For the text-containing cell, return its midpoint in [X, Y] coordinate format. 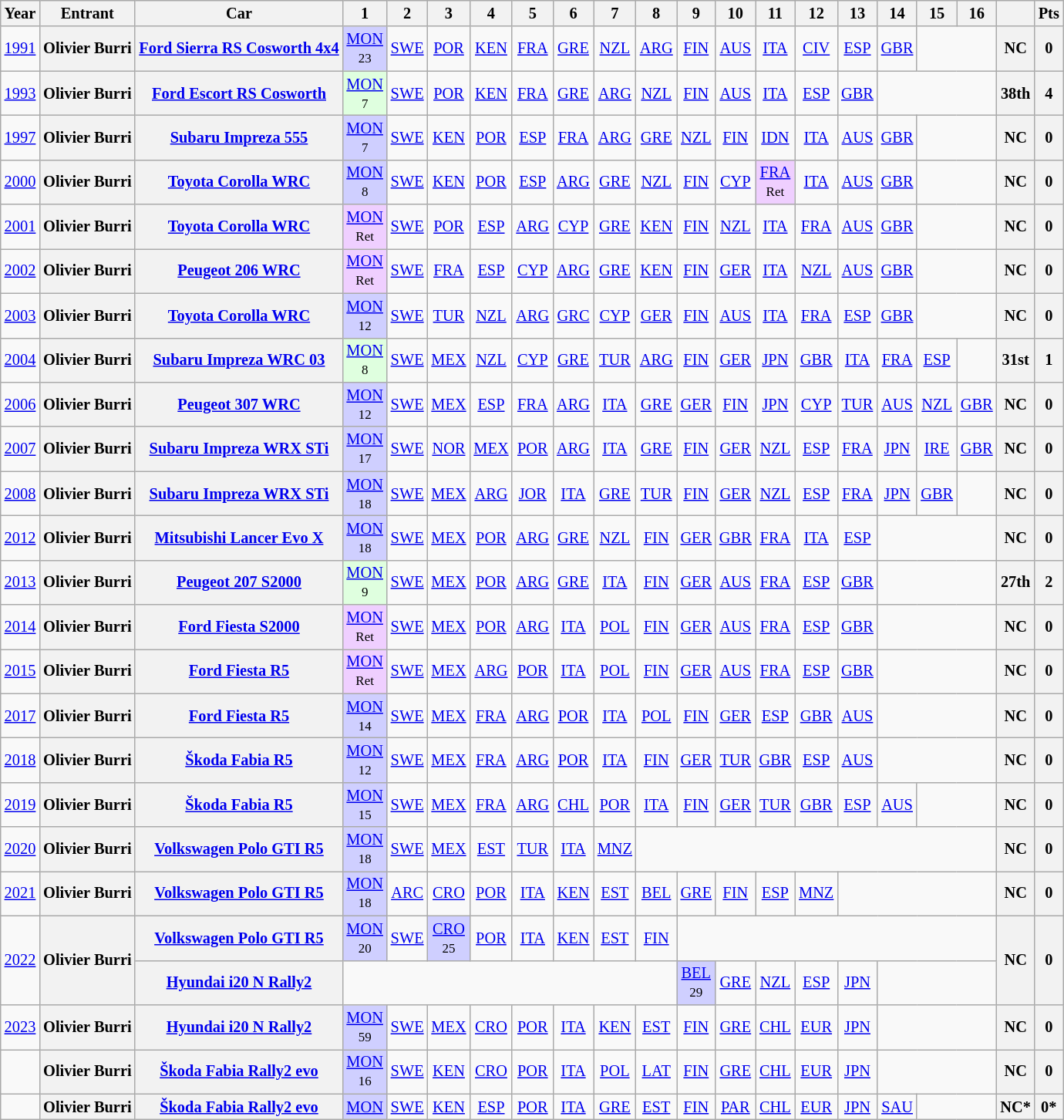
2012 [20, 538]
14 [897, 13]
12 [816, 13]
5 [532, 13]
2020 [20, 849]
9 [696, 13]
2023 [20, 1027]
2022 [20, 960]
2006 [20, 404]
2004 [20, 360]
MON59 [365, 1027]
LAT [657, 1071]
BEL [657, 893]
38th [1016, 93]
IDN [776, 137]
ARC [407, 893]
MON20 [365, 938]
7 [615, 13]
Pts [1049, 13]
NC* [1016, 1107]
MON15 [365, 805]
2014 [20, 627]
Peugeot 206 WRC [239, 271]
Year [20, 13]
0* [1049, 1107]
2017 [20, 716]
1993 [20, 93]
31st [1016, 360]
Mitsubishi Lancer Evo X [239, 538]
15 [937, 13]
MON16 [365, 1071]
Subaru Impreza WRC 03 [239, 360]
2002 [20, 271]
Peugeot 207 S2000 [239, 582]
GRC [574, 315]
2001 [20, 227]
3 [449, 13]
2003 [20, 315]
2000 [20, 182]
CIV [816, 49]
2018 [20, 760]
Car [239, 13]
Ford Fiesta S2000 [239, 627]
2021 [20, 893]
27th [1016, 582]
6 [574, 13]
2008 [20, 494]
FRARet [776, 182]
Entrant [87, 13]
SAU [897, 1107]
Subaru Impreza 555 [239, 137]
16 [977, 13]
13 [857, 13]
1991 [20, 49]
2019 [20, 805]
10 [736, 13]
MON17 [365, 449]
PAR [736, 1107]
11 [776, 13]
IRE [937, 449]
MON [365, 1107]
BEL29 [696, 983]
CRO25 [449, 938]
MON23 [365, 49]
MON14 [365, 716]
8 [657, 13]
NOR [449, 449]
2013 [20, 582]
MON9 [365, 582]
Ford Escort RS Cosworth [239, 93]
1997 [20, 137]
JOR [532, 494]
Peugeot 307 WRC [239, 404]
2007 [20, 449]
2015 [20, 671]
Ford Sierra RS Cosworth 4x4 [239, 49]
